Return the (X, Y) coordinate for the center point of the cell that contains the specified text.  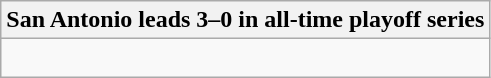
San Antonio leads 3–0 in all-time playoff series (246, 20)
